Locate the cell with the specified text and output its [X, Y] center coordinate. 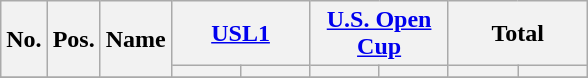
Pos. [74, 39]
U.S. Open Cup [380, 34]
No. [24, 39]
USL1 [240, 34]
Name [136, 39]
Total [518, 34]
